Return the [X, Y] coordinate for the center point of the cell that contains the specified text.  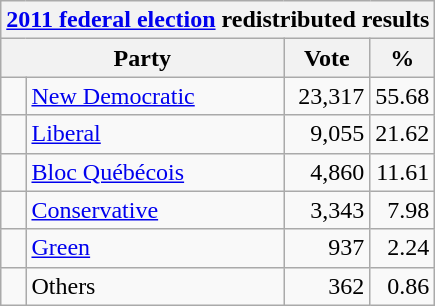
Bloc Québécois [155, 172]
362 [327, 286]
23,317 [327, 96]
Green [155, 248]
Conservative [155, 210]
11.61 [402, 172]
0.86 [402, 286]
Liberal [155, 134]
3,343 [327, 210]
21.62 [402, 134]
4,860 [327, 172]
7.98 [402, 210]
55.68 [402, 96]
2.24 [402, 248]
Party [142, 58]
937 [327, 248]
Others [155, 286]
9,055 [327, 134]
% [402, 58]
New Democratic [155, 96]
Vote [327, 58]
2011 federal election redistributed results [218, 20]
